Extract the (X, Y) coordinate from the center of the cell holding the provided text.  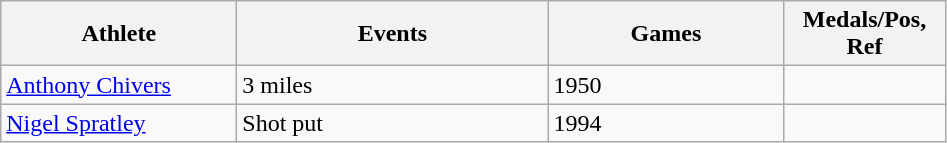
3 miles (392, 85)
Games (666, 34)
Shot put (392, 123)
1994 (666, 123)
1950 (666, 85)
Nigel Spratley (119, 123)
Anthony Chivers (119, 85)
Athlete (119, 34)
Events (392, 34)
Medals/Pos, Ref (864, 34)
